Identify which cell holds the provided text, then report its [X, Y] central coordinate. 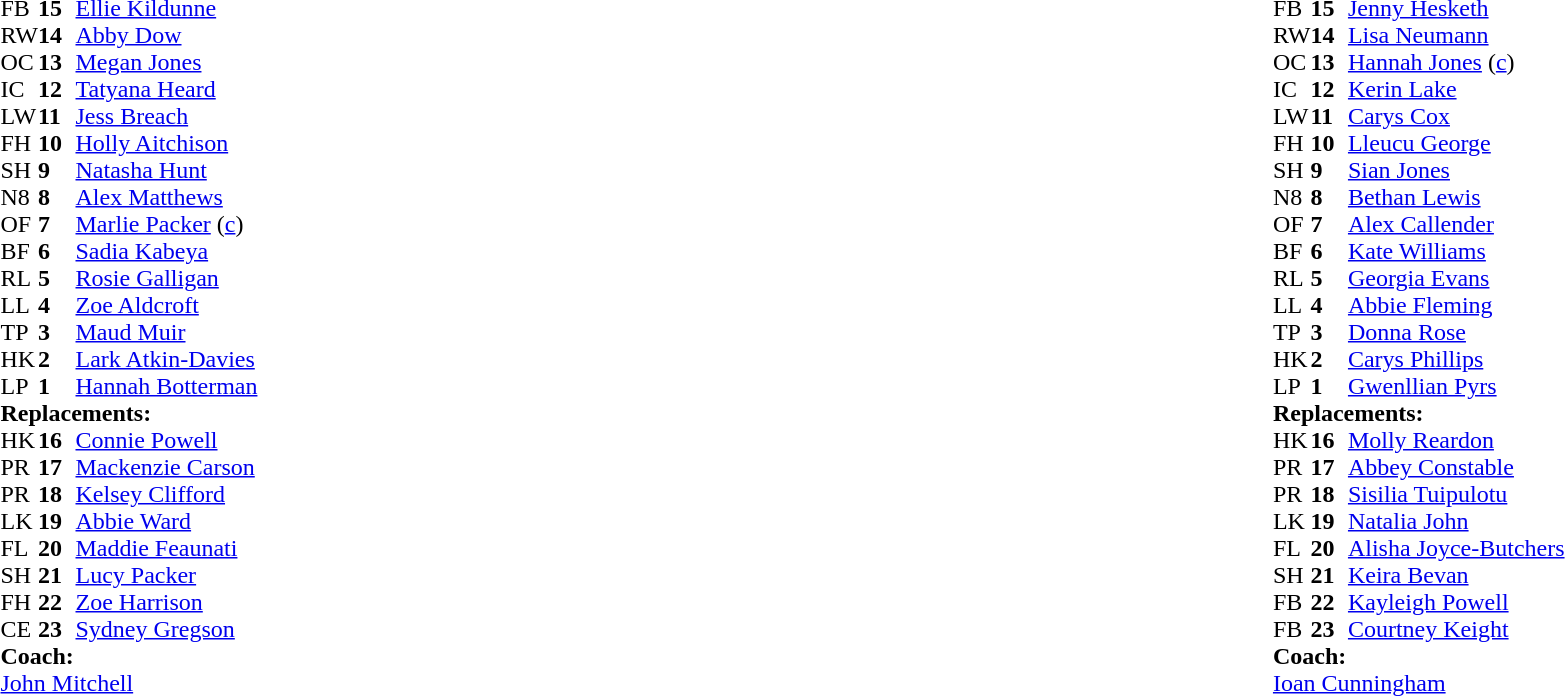
Megan Jones [167, 62]
Maddie Feaunati [167, 548]
Zoe Aldcroft [167, 306]
Donna Rose [1456, 332]
Gwenllian Pyrs [1456, 386]
Kayleigh Powell [1456, 602]
Marlie Packer (c) [167, 224]
CE [19, 630]
Carys Phillips [1456, 360]
Sadia Kabeya [167, 252]
Lucy Packer [167, 576]
Lleucu George [1456, 144]
Sydney Gregson [167, 630]
Georgia Evans [1456, 278]
Courtney Keight [1456, 630]
Alisha Joyce-Butchers [1456, 548]
Abbie Ward [167, 522]
Maud Muir [167, 332]
Zoe Harrison [167, 602]
Abby Dow [167, 36]
Alex Callender [1456, 224]
Sisilia Tuipulotu [1456, 494]
Keira Bevan [1456, 576]
Lark Atkin-Davies [167, 360]
Kelsey Clifford [167, 494]
Sian Jones [1456, 170]
Bethan Lewis [1456, 198]
Alex Matthews [167, 198]
Holly Aitchison [167, 144]
Kerin Lake [1456, 90]
Mackenzie Carson [167, 468]
Hannah Jones (c) [1456, 62]
Jess Breach [167, 116]
Lisa Neumann [1456, 36]
Kate Williams [1456, 252]
Rosie Galligan [167, 278]
Natasha Hunt [167, 170]
Carys Cox [1456, 116]
Abbie Fleming [1456, 306]
Tatyana Heard [167, 90]
Connie Powell [167, 440]
Natalia John [1456, 522]
Abbey Constable [1456, 468]
Hannah Botterman [167, 386]
Molly Reardon [1456, 440]
